For the text-containing cell, return its midpoint in [X, Y] coordinate format. 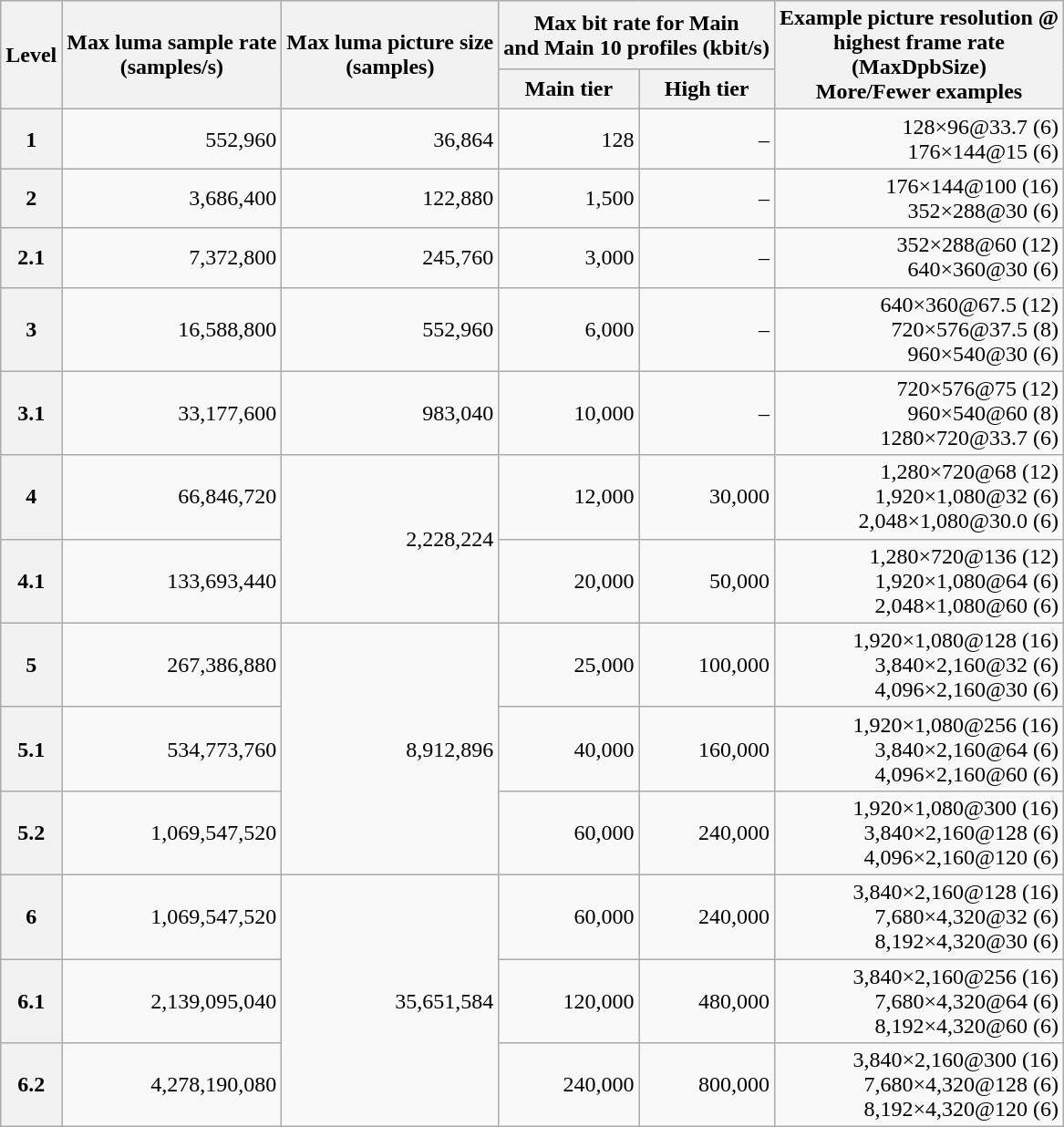
1,920×1,080@256 (16) 3,840×2,160@64 (6) 4,096×2,160@60 (6) [919, 749]
2.1 [31, 257]
983,040 [390, 413]
245,760 [390, 257]
1,280×720@136 (12) 1,920×1,080@64 (6) 2,048×1,080@60 (6) [919, 581]
7,372,800 [171, 257]
3,686,400 [171, 199]
20,000 [569, 581]
Example picture resolution @highest frame rate(MaxDpbSize) More/Fewer examples [919, 55]
Level [31, 55]
720×576@75 (12) 960×540@60 (8) 1280×720@33.7 (6) [919, 413]
12,000 [569, 497]
Max luma picture size(samples) [390, 55]
352×288@60 (12) 640×360@30 (6) [919, 257]
High tier [707, 89]
3,840×2,160@300 (16) 7,680×4,320@128 (6) 8,192×4,320@120 (6) [919, 1085]
120,000 [569, 1001]
4 [31, 497]
3 [31, 329]
5.2 [31, 832]
1,500 [569, 199]
Max bit rate for Mainand Main 10 profiles (kbit/s) [636, 35]
16,588,800 [171, 329]
1 [31, 139]
133,693,440 [171, 581]
Max luma sample rate(samples/s) [171, 55]
640×360@67.5 (12) 720×576@37.5 (8) 960×540@30 (6) [919, 329]
4,278,190,080 [171, 1085]
800,000 [707, 1085]
6.2 [31, 1085]
2 [31, 199]
122,880 [390, 199]
10,000 [569, 413]
6 [31, 916]
3,840×2,160@128 (16) 7,680×4,320@32 (6) 8,192×4,320@30 (6) [919, 916]
128 [569, 139]
Main tier [569, 89]
160,000 [707, 749]
3,000 [569, 257]
66,846,720 [171, 497]
267,386,880 [171, 665]
5 [31, 665]
1,280×720@68 (12) 1,920×1,080@32 (6) 2,048×1,080@30.0 (6) [919, 497]
1,920×1,080@128 (16) 3,840×2,160@32 (6) 4,096×2,160@30 (6) [919, 665]
2,228,224 [390, 539]
534,773,760 [171, 749]
6,000 [569, 329]
5.1 [31, 749]
6.1 [31, 1001]
36,864 [390, 139]
480,000 [707, 1001]
3,840×2,160@256 (16) 7,680×4,320@64 (6) 8,192×4,320@60 (6) [919, 1001]
8,912,896 [390, 749]
4.1 [31, 581]
3.1 [31, 413]
1,920×1,080@300 (16) 3,840×2,160@128 (6) 4,096×2,160@120 (6) [919, 832]
176×144@100 (16) 352×288@30 (6) [919, 199]
100,000 [707, 665]
40,000 [569, 749]
35,651,584 [390, 1000]
25,000 [569, 665]
128×96@33.7 (6) 176×144@15 (6) [919, 139]
50,000 [707, 581]
30,000 [707, 497]
2,139,095,040 [171, 1001]
33,177,600 [171, 413]
